Locate the cell with the specified text and output its (X, Y) center coordinate. 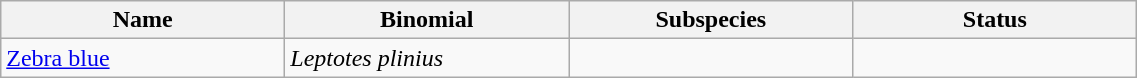
Zebra blue (143, 58)
Name (143, 20)
Status (995, 20)
Leptotes plinius (427, 58)
Binomial (427, 20)
Subspecies (711, 20)
